Determine the (X, Y) coordinate at the center of the cell enclosing the given text.  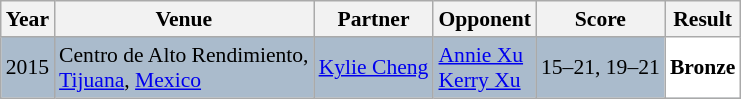
Venue (184, 19)
Centro de Alto Rendimiento,Tijuana, Mexico (184, 68)
Result (703, 19)
Year (28, 19)
Annie Xu Kerry Xu (484, 68)
Partner (374, 19)
2015 (28, 68)
Score (600, 19)
Opponent (484, 19)
Kylie Cheng (374, 68)
Bronze (703, 68)
15–21, 19–21 (600, 68)
